Return the (X, Y) coordinate for the center point of the cell that contains the specified text.  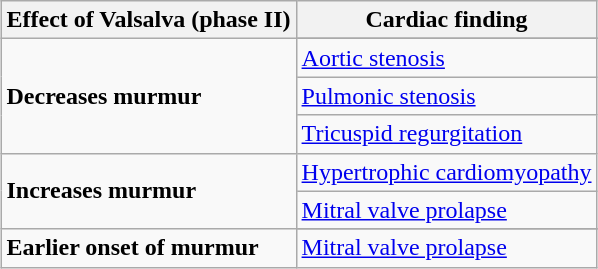
Earlier onset of murmur (148, 248)
Decreases murmur (148, 96)
Increases murmur (148, 191)
Hypertrophic cardiomyopathy (446, 172)
Aortic stenosis (446, 58)
Tricuspid regurgitation (446, 134)
Pulmonic stenosis (446, 96)
Cardiac finding (446, 20)
Effect of Valsalva (phase II) (148, 20)
